Locate the cell with the specified text and output its [X, Y] center coordinate. 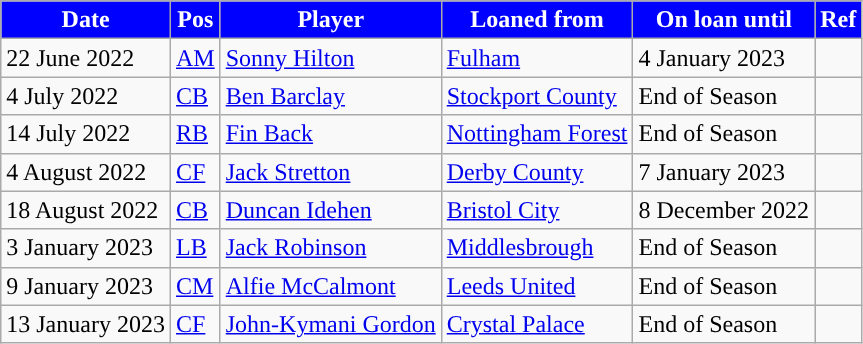
Derby County [537, 172]
Middlesbrough [537, 248]
4 January 2023 [724, 58]
14 July 2022 [86, 134]
Date [86, 20]
Sonny Hilton [330, 58]
On loan until [724, 20]
8 December 2022 [724, 210]
RB [195, 134]
Stockport County [537, 96]
Loaned from [537, 20]
Ref [838, 20]
Duncan Idehen [330, 210]
Leeds United [537, 286]
Alfie McCalmont [330, 286]
Player [330, 20]
3 January 2023 [86, 248]
Bristol City [537, 210]
CM [195, 286]
Ben Barclay [330, 96]
Pos [195, 20]
Nottingham Forest [537, 134]
7 January 2023 [724, 172]
Fin Back [330, 134]
Jack Stretton [330, 172]
Crystal Palace [537, 324]
Fulham [537, 58]
4 July 2022 [86, 96]
Jack Robinson [330, 248]
John-Kymani Gordon [330, 324]
AM [195, 58]
LB [195, 248]
22 June 2022 [86, 58]
18 August 2022 [86, 210]
13 January 2023 [86, 324]
4 August 2022 [86, 172]
9 January 2023 [86, 286]
